Find where the given text appears and provide that cell's center as [x, y] coordinate. 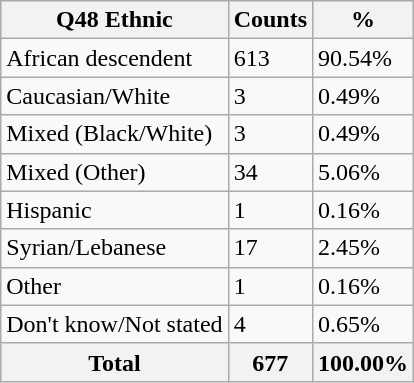
Other [114, 286]
Mixed (Black/White) [114, 134]
34 [270, 172]
90.54% [364, 58]
% [364, 20]
0.65% [364, 324]
Total [114, 362]
5.06% [364, 172]
Caucasian/White [114, 96]
Counts [270, 20]
677 [270, 362]
Don't know/Not stated [114, 324]
2.45% [364, 248]
17 [270, 248]
Q48 Ethnic [114, 20]
Hispanic [114, 210]
613 [270, 58]
100.00% [364, 362]
Syrian/Lebanese [114, 248]
4 [270, 324]
Mixed (Other) [114, 172]
African descendent [114, 58]
